Detect which cell encompasses the target text, then output its [x, y] center coordinate. 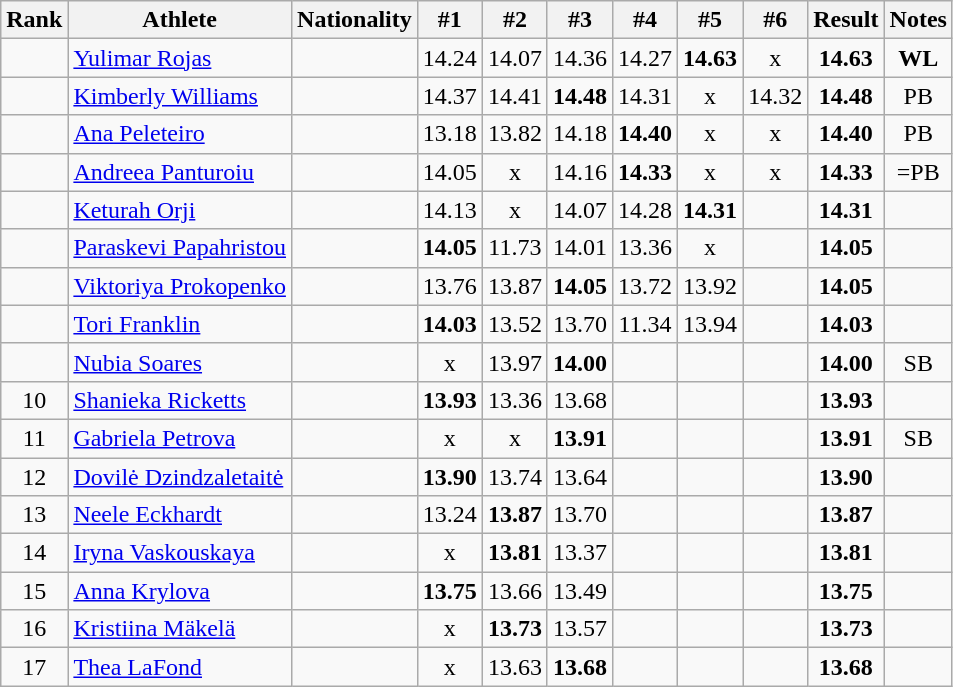
14.01 [580, 248]
Thea LaFond [180, 667]
Viktoriya Prokopenko [180, 286]
10 [34, 400]
Nubia Soares [180, 362]
#4 [644, 20]
Result [846, 20]
13.64 [580, 477]
12 [34, 477]
Iryna Vaskouskaya [180, 553]
11.34 [644, 324]
11.73 [514, 248]
13.94 [710, 324]
Shanieka Ricketts [180, 400]
14.36 [580, 58]
13.72 [644, 286]
Rank [34, 20]
Kristiina Mäkelä [180, 629]
13.92 [710, 286]
13.52 [514, 324]
Ana Peleteiro [180, 134]
17 [34, 667]
13 [34, 515]
13.49 [580, 591]
14.28 [644, 210]
16 [34, 629]
WL [918, 58]
=PB [918, 172]
Anna Krylova [180, 591]
Kimberly Williams [180, 96]
15 [34, 591]
14.41 [514, 96]
Yulimar Rojas [180, 58]
Keturah Orji [180, 210]
Paraskevi Papahristou [180, 248]
13.97 [514, 362]
14 [34, 553]
#3 [580, 20]
Notes [918, 20]
Tori Franklin [180, 324]
13.66 [514, 591]
13.82 [514, 134]
#6 [776, 20]
13.57 [580, 629]
Dovilė Dzindzaletaitė [180, 477]
Gabriela Petrova [180, 438]
13.18 [450, 134]
#5 [710, 20]
Andreea Panturoiu [180, 172]
14.18 [580, 134]
11 [34, 438]
13.74 [514, 477]
Athlete [180, 20]
Nationality [355, 20]
#2 [514, 20]
13.24 [450, 515]
14.32 [776, 96]
14.16 [580, 172]
13.37 [580, 553]
14.24 [450, 58]
#1 [450, 20]
14.13 [450, 210]
13.63 [514, 667]
14.37 [450, 96]
14.27 [644, 58]
13.76 [450, 286]
Neele Eckhardt [180, 515]
